Return (x, y) of the center of cell containing provided text 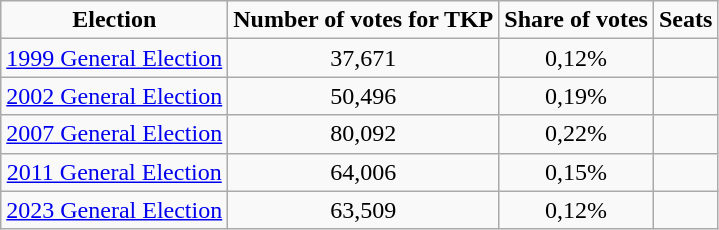
2002 General Election (114, 96)
2007 General Election (114, 134)
63,509 (364, 210)
0,15% (576, 172)
2011 General Election (114, 172)
2023 General Election (114, 210)
Seats (685, 20)
50,496 (364, 96)
Share of votes (576, 20)
80,092 (364, 134)
37,671 (364, 58)
Election (114, 20)
0,19% (576, 96)
64,006 (364, 172)
1999 General Election (114, 58)
0,22% (576, 134)
Number of votes for TKP (364, 20)
